For the text-containing cell, return its midpoint in [x, y] coordinate format. 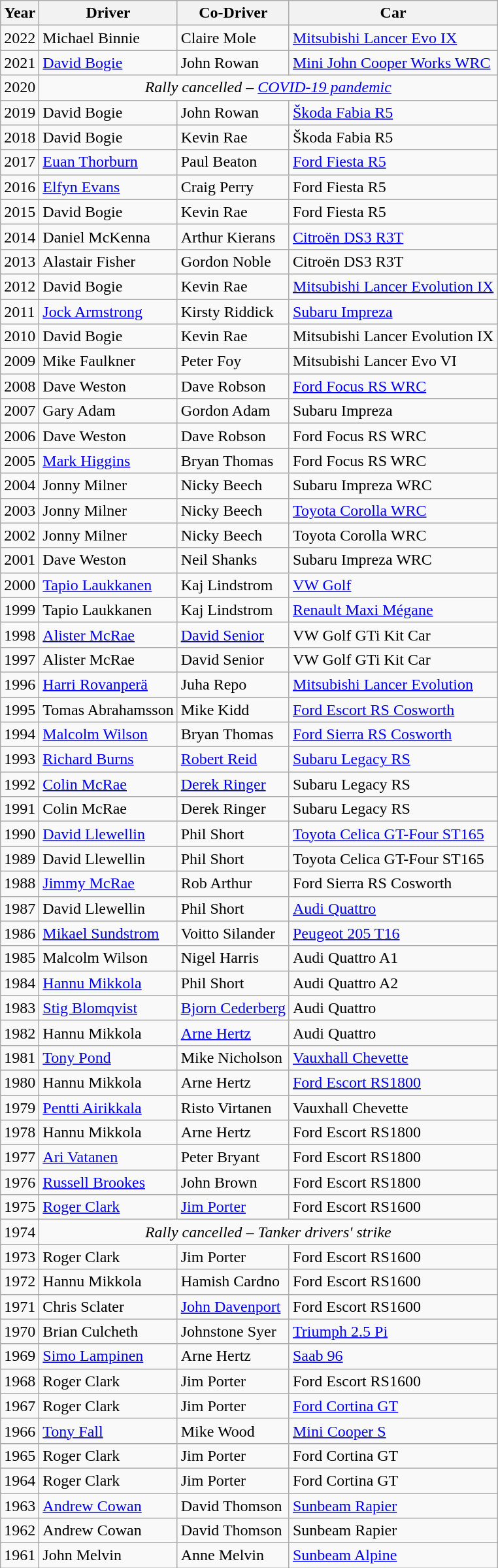
Juha Repo [233, 684]
1985 [20, 958]
1972 [20, 1282]
John Davenport [233, 1307]
2008 [20, 386]
Co-Driver [233, 13]
1997 [20, 659]
Car [393, 13]
1964 [20, 1480]
Mini John Cooper Works WRC [393, 63]
1990 [20, 834]
2002 [20, 535]
1984 [20, 983]
Jock Armstrong [108, 312]
Rob Arthur [233, 884]
Robert Reid [233, 759]
2019 [20, 112]
John Melvin [108, 1556]
Rally cancelled – Tanker drivers' strike [268, 1232]
Gary Adam [108, 411]
1989 [20, 859]
1986 [20, 933]
2013 [20, 261]
Sunbeam Alpine [393, 1556]
Ari Vatanen [108, 1158]
1978 [20, 1133]
1996 [20, 684]
Tony Pond [108, 1058]
1987 [20, 909]
2015 [20, 212]
Risto Virtanen [233, 1108]
Brian Culcheth [108, 1331]
1993 [20, 759]
1975 [20, 1207]
1994 [20, 735]
2020 [20, 88]
1982 [20, 1033]
2022 [20, 38]
Audi Quattro A1 [393, 958]
1992 [20, 784]
1966 [20, 1431]
Audi Quattro A2 [393, 983]
1965 [20, 1456]
Neil Shanks [233, 560]
Mike Nicholson [233, 1058]
1979 [20, 1108]
2000 [20, 585]
Michael Binnie [108, 38]
Pentti Airikkala [108, 1108]
2021 [20, 63]
1976 [20, 1182]
Bjorn Cederberg [233, 1008]
Year [20, 13]
1981 [20, 1058]
1999 [20, 610]
Johnstone Syer [233, 1331]
1971 [20, 1307]
Richard Burns [108, 759]
1983 [20, 1008]
Renault Maxi Mégane [393, 610]
2005 [20, 461]
Peter Foy [233, 361]
1977 [20, 1158]
2017 [20, 162]
VW Golf [393, 585]
1963 [20, 1505]
Tony Fall [108, 1431]
2009 [20, 361]
Mike Faulkner [108, 361]
2012 [20, 286]
1969 [20, 1356]
Harri Rovanperä [108, 684]
Russell Brookes [108, 1182]
1995 [20, 709]
Anne Melvin [233, 1556]
1970 [20, 1331]
2006 [20, 436]
Ford Escort RS Cosworth [393, 709]
1991 [20, 809]
Hamish Cardno [233, 1282]
Mini Cooper S [393, 1431]
Mitsubishi Lancer Evo IX [393, 38]
Gordon Noble [233, 261]
Elfyn Evans [108, 187]
1988 [20, 884]
Triumph 2.5 Pi [393, 1331]
Euan Thorburn [108, 162]
2014 [20, 237]
1980 [20, 1082]
Stig Blomqvist [108, 1008]
Mark Higgins [108, 461]
Mitsubishi Lancer Evolution [393, 684]
2001 [20, 560]
Mike Wood [233, 1431]
1974 [20, 1232]
Nigel Harris [233, 958]
Simo Lampinen [108, 1356]
Gordon Adam [233, 411]
Driver [108, 13]
1962 [20, 1531]
2018 [20, 137]
Daniel McKenna [108, 237]
2016 [20, 187]
Craig Perry [233, 187]
Rally cancelled – COVID-19 pandemic [268, 88]
Voitto Silander [233, 933]
2011 [20, 312]
1998 [20, 635]
2007 [20, 411]
Mike Kidd [233, 709]
2003 [20, 510]
Kirsty Riddick [233, 312]
Arthur Kierans [233, 237]
Peugeot 205 T16 [393, 933]
Jimmy McRae [108, 884]
2010 [20, 337]
1973 [20, 1257]
Paul Beaton [233, 162]
1968 [20, 1381]
Chris Sclater [108, 1307]
Mikael Sundstrom [108, 933]
Saab 96 [393, 1356]
Alastair Fisher [108, 261]
2004 [20, 486]
1967 [20, 1406]
1961 [20, 1556]
Tomas Abrahamsson [108, 709]
Peter Bryant [233, 1158]
John Brown [233, 1182]
Claire Mole [233, 38]
Mitsubishi Lancer Evo VI [393, 361]
